From the cell containing the given text, extract its center point as [X, Y] coordinate. 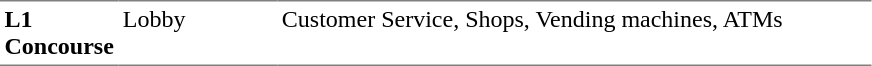
L1Concourse [59, 33]
Lobby [198, 33]
Customer Service, Shops, Vending machines, ATMs [574, 33]
